Locate the cell with the specified text and output its [x, y] center coordinate. 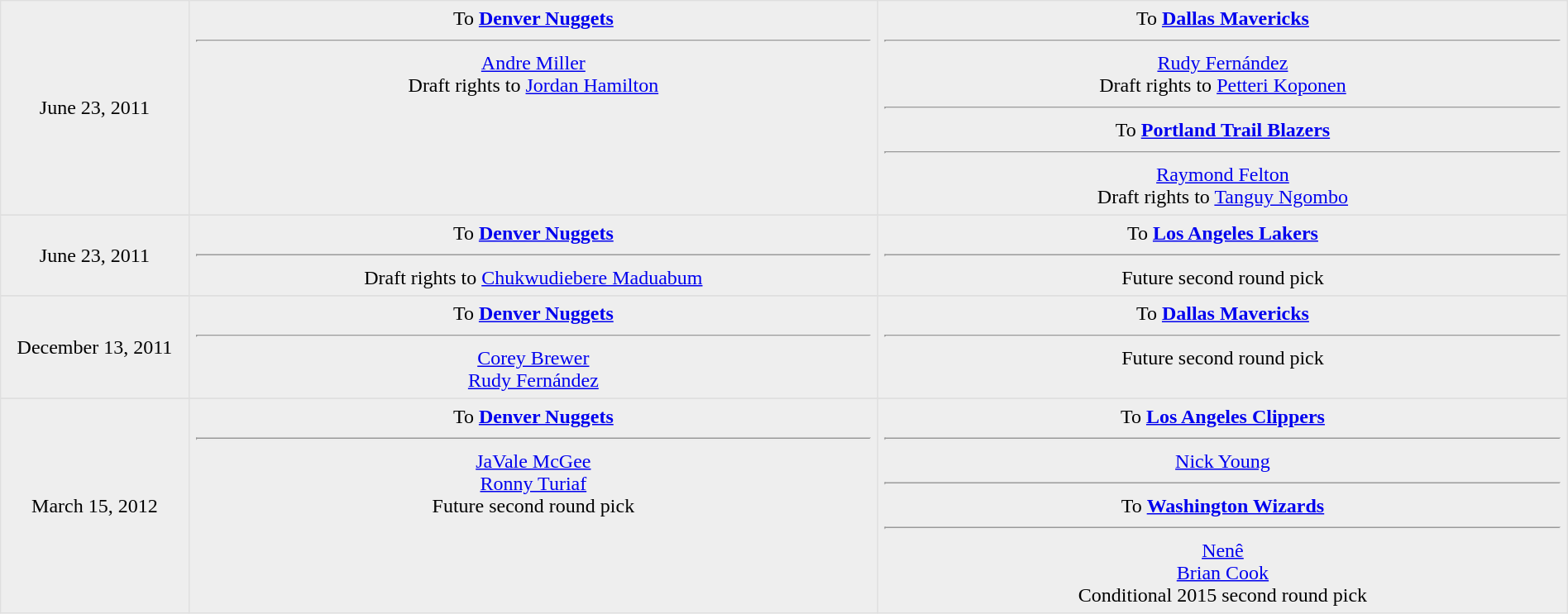
To Dallas MavericksRudy FernándezDraft rights to Petteri Koponen To Portland Trail BlazersRaymond FeltonDraft rights to Tanguy Ngombo [1223, 108]
To Los Angeles LakersFuture second round pick [1223, 255]
To Denver NuggetsDraft rights to Chukwudiebere Maduabum [533, 255]
To Denver NuggetsJaVale McGeeRonny TuriafFuture second round pick [533, 506]
To Denver NuggetsAndre MillerDraft rights to Jordan Hamilton [533, 108]
To Dallas MavericksFuture second round pick [1223, 347]
To Denver NuggetsCorey BrewerRudy Fernández [533, 347]
To Los Angeles ClippersNick YoungTo Washington WizardsNenêBrian CookConditional 2015 second round pick [1223, 506]
December 13, 2011 [94, 347]
March 15, 2012 [94, 506]
